Determine the [x, y] coordinate at the center of the cell enclosing the given text.  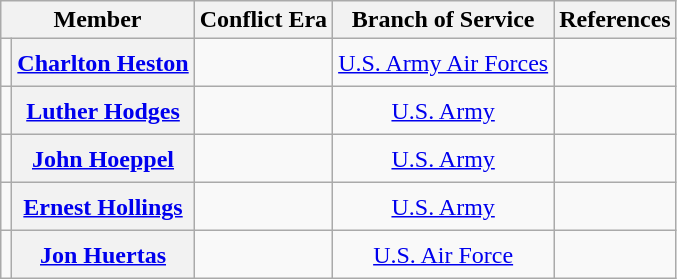
Conflict Era [263, 20]
Luther Hodges [103, 111]
Charlton Heston [103, 63]
Ernest Hollings [103, 207]
U.S. Army Air Forces [444, 63]
References [616, 20]
Jon Huertas [103, 255]
U.S. Air Force [444, 255]
John Hoeppel [103, 159]
Branch of Service [444, 20]
Member [98, 20]
